Locate the cell with the specified text and output its (X, Y) center coordinate. 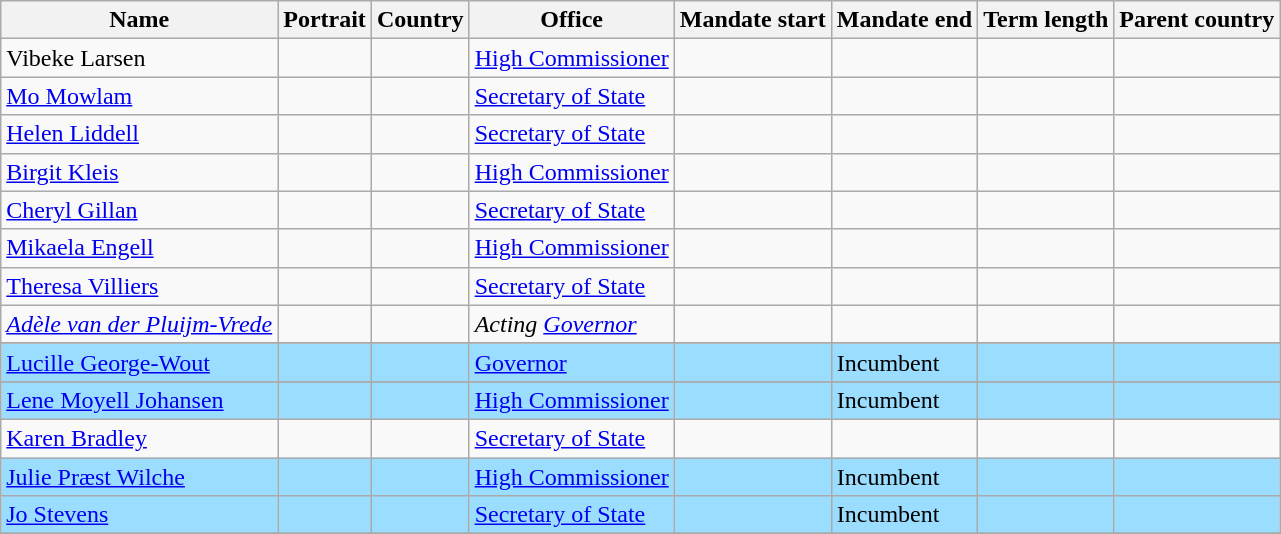
Country (420, 20)
Lucille George-Wout (140, 362)
Mikaela Engell (140, 248)
Vibeke Larsen (140, 58)
Office (572, 20)
Portrait (325, 20)
Mo Mowlam (140, 96)
Helen Liddell (140, 134)
Adèle van der Pluijm-Vrede (140, 324)
Jo Stevens (140, 515)
Term length (1046, 20)
Parent country (1197, 20)
Cheryl Gillan (140, 210)
Theresa Villiers (140, 286)
Acting Governor (572, 324)
Governor (572, 362)
Lene Moyell Johansen (140, 400)
Mandate start (752, 20)
Birgit Kleis (140, 172)
Julie Præst Wilche (140, 477)
Karen Bradley (140, 438)
Name (140, 20)
Mandate end (904, 20)
